From the cell containing the given text, extract its center point as (x, y) coordinate. 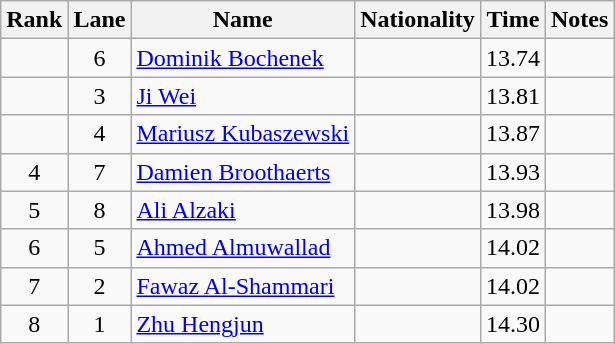
13.81 (512, 96)
Mariusz Kubaszewski (243, 134)
Rank (34, 20)
Zhu Hengjun (243, 324)
Dominik Bochenek (243, 58)
14.30 (512, 324)
13.93 (512, 172)
Ji Wei (243, 96)
3 (100, 96)
2 (100, 286)
13.74 (512, 58)
1 (100, 324)
Nationality (418, 20)
Lane (100, 20)
Time (512, 20)
Notes (579, 20)
Fawaz Al-Shammari (243, 286)
Ali Alzaki (243, 210)
Ahmed Almuwallad (243, 248)
Damien Broothaerts (243, 172)
13.98 (512, 210)
Name (243, 20)
13.87 (512, 134)
